Identify which cell holds the provided text, then report its (X, Y) central coordinate. 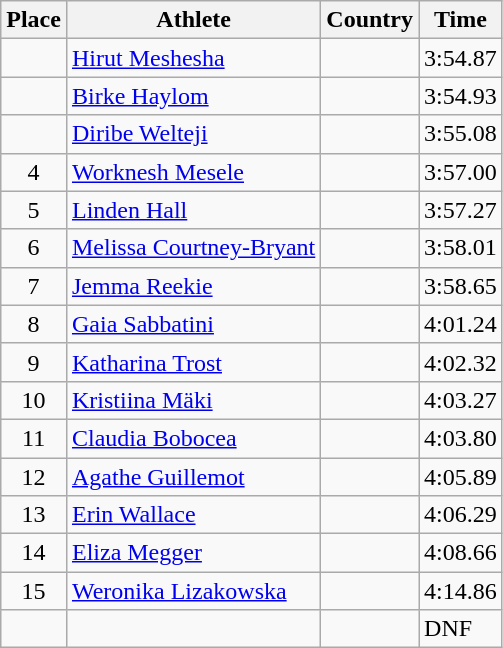
Athlete (193, 20)
Jemma Reekie (193, 286)
Gaia Sabbatini (193, 324)
Claudia Bobocea (193, 438)
DNF (461, 629)
13 (34, 515)
Eliza Megger (193, 553)
6 (34, 248)
Katharina Trost (193, 362)
9 (34, 362)
3:58.65 (461, 286)
Kristiina Mäki (193, 400)
5 (34, 210)
15 (34, 591)
3:55.08 (461, 134)
3:57.27 (461, 210)
3:54.93 (461, 96)
3:57.00 (461, 172)
8 (34, 324)
3:58.01 (461, 248)
Weronika Lizakowska (193, 591)
14 (34, 553)
4 (34, 172)
12 (34, 477)
Worknesh Mesele (193, 172)
Birke Haylom (193, 96)
Agathe Guillemot (193, 477)
Time (461, 20)
Linden Hall (193, 210)
11 (34, 438)
7 (34, 286)
4:05.89 (461, 477)
4:06.29 (461, 515)
Erin Wallace (193, 515)
4:03.80 (461, 438)
Place (34, 20)
10 (34, 400)
Diribe Welteji (193, 134)
4:02.32 (461, 362)
4:14.86 (461, 591)
4:03.27 (461, 400)
Hirut Meshesha (193, 58)
Melissa Courtney-Bryant (193, 248)
3:54.87 (461, 58)
Country (370, 20)
4:08.66 (461, 553)
4:01.24 (461, 324)
